Provide the (x, y) coordinate of the cell's center where the given text is located.  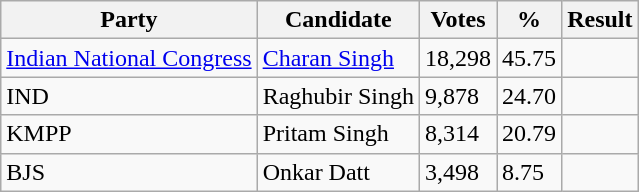
Raghubir Singh (338, 96)
8.75 (530, 172)
45.75 (530, 58)
% (530, 20)
Candidate (338, 20)
IND (129, 96)
Pritam Singh (338, 134)
Votes (458, 20)
3,498 (458, 172)
Party (129, 20)
KMPP (129, 134)
24.70 (530, 96)
Onkar Datt (338, 172)
9,878 (458, 96)
Charan Singh (338, 58)
20.79 (530, 134)
8,314 (458, 134)
18,298 (458, 58)
Result (600, 20)
Indian National Congress (129, 58)
BJS (129, 172)
